For the text-containing cell, return its midpoint in (x, y) coordinate format. 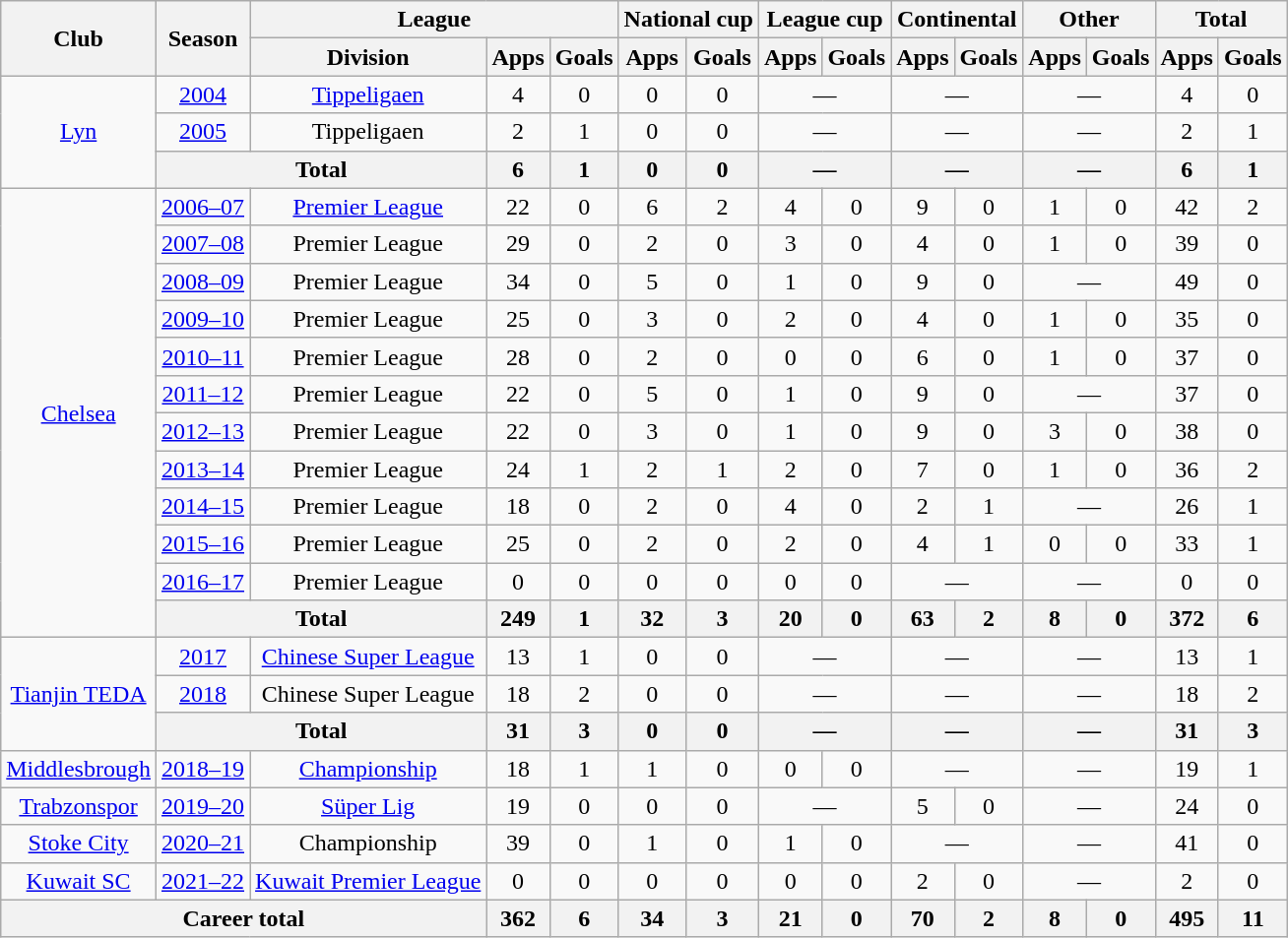
2010–11 (203, 356)
2007–08 (203, 244)
2006–07 (203, 207)
20 (790, 619)
2005 (203, 132)
28 (518, 356)
Career total (244, 918)
41 (1187, 844)
Lyn (79, 132)
2011–12 (203, 394)
Season (203, 38)
Other (1089, 20)
League (434, 20)
2009–10 (203, 319)
495 (1187, 918)
2004 (203, 94)
Middlesbrough (79, 769)
362 (518, 918)
2020–21 (203, 844)
35 (1187, 319)
Club (79, 38)
Trabzonspor (79, 806)
2012–13 (203, 431)
2008–09 (203, 281)
Continental (957, 20)
49 (1187, 281)
7 (923, 469)
Division (368, 57)
2018–19 (203, 769)
Kuwait Premier League (368, 881)
63 (923, 619)
2017 (203, 657)
National cup (688, 20)
38 (1187, 431)
26 (1187, 507)
70 (923, 918)
2014–15 (203, 507)
2018 (203, 694)
33 (1187, 544)
Süper Lig (368, 806)
Chelsea (79, 413)
Stoke City (79, 844)
249 (518, 619)
2021–22 (203, 881)
42 (1187, 207)
Tianjin TEDA (79, 694)
2016–17 (203, 582)
21 (790, 918)
2013–14 (203, 469)
2019–20 (203, 806)
29 (518, 244)
Kuwait SC (79, 881)
372 (1187, 619)
2015–16 (203, 544)
32 (652, 619)
36 (1187, 469)
11 (1253, 918)
League cup (824, 20)
